Pinpoint the cell where the given text exists, returning its (X, Y) midpoint coordinate. 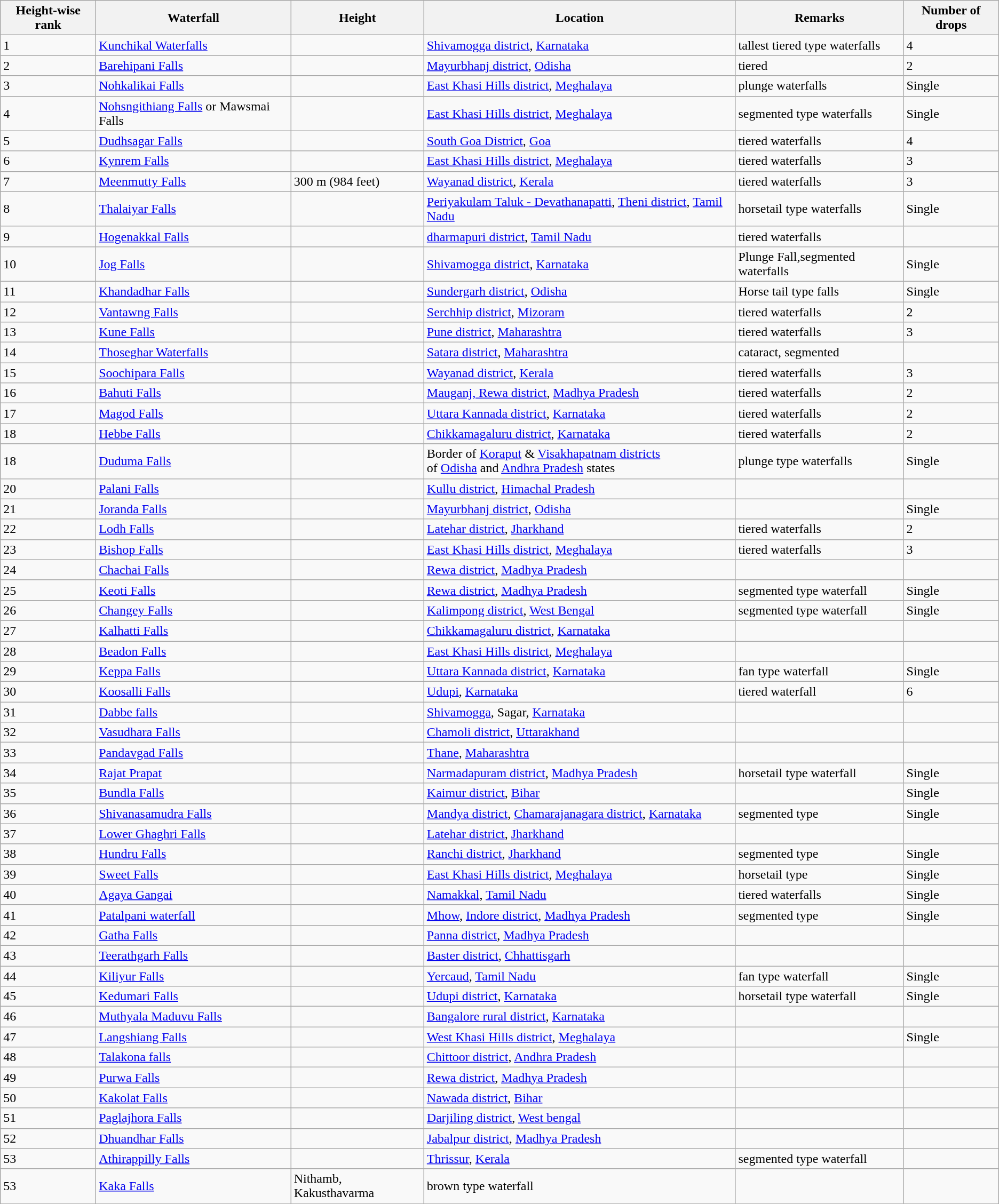
Border of Koraput & Visakhapatnam districts of Odisha and Andhra Pradesh states (580, 461)
9 (48, 236)
37 (48, 834)
Dabbe falls (193, 712)
38 (48, 854)
40 (48, 895)
Kedumari Falls (193, 996)
Jabalpur district, Madhya Pradesh (580, 1138)
Shivamogga, Sagar, Karnataka (580, 712)
Kalhatti Falls (193, 631)
30 (48, 692)
Vasudhara Falls (193, 732)
Kakolat Falls (193, 1098)
36 (48, 814)
39 (48, 874)
Number of drops (951, 18)
50 (48, 1098)
41 (48, 915)
20 (48, 489)
Purwa Falls (193, 1078)
31 (48, 712)
Plunge Fall,segmented waterfalls (820, 264)
48 (48, 1057)
South Goa District, Goa (580, 141)
Remarks (820, 18)
23 (48, 549)
Dhuandhar Falls (193, 1138)
7 (48, 181)
46 (48, 1017)
Pandavgad Falls (193, 753)
8 (48, 209)
Lodh Falls (193, 529)
Talakona falls (193, 1057)
Yercaud, Tamil Nadu (580, 976)
Bishop Falls (193, 549)
Kaka Falls (193, 1186)
Udupi, Karnataka (580, 692)
Kynrem Falls (193, 161)
Sundergarh district, Odisha (580, 291)
Chachai Falls (193, 570)
Kune Falls (193, 332)
horsetail type waterfalls (820, 209)
10 (48, 264)
Location (580, 18)
Bahuti Falls (193, 393)
Waterfall (193, 18)
brown type waterfall (580, 1186)
51 (48, 1118)
Lower Ghaghri Falls (193, 834)
Agaya Gangai (193, 895)
Kalimpong district, West Bengal (580, 610)
22 (48, 529)
Thrissur, Kerala (580, 1159)
21 (48, 509)
Bangalore rural district, Karnataka (580, 1017)
Barehipani Falls (193, 66)
cataract, segmented (820, 353)
Jog Falls (193, 264)
Height (358, 18)
Thane, Maharashtra (580, 753)
Height-wise rank (48, 18)
Beadon Falls (193, 651)
Udupi district, Karnataka (580, 996)
300 m (984 feet) (358, 181)
16 (48, 393)
Nawada district, Bihar (580, 1098)
26 (48, 610)
44 (48, 976)
plunge waterfalls (820, 86)
Sweet Falls (193, 874)
17 (48, 413)
47 (48, 1037)
Kunchikal Waterfalls (193, 45)
Koosalli Falls (193, 692)
5 (48, 141)
Khandadhar Falls (193, 291)
Pune district, Maharashtra (580, 332)
15 (48, 373)
11 (48, 291)
28 (48, 651)
Keoti Falls (193, 590)
Teerathgarh Falls (193, 955)
24 (48, 570)
Mandya district, Chamarajanagara district, Karnataka (580, 814)
Vantawng Falls (193, 312)
Hebbe Falls (193, 434)
Paglajhora Falls (193, 1118)
Namakkal, Tamil Nadu (580, 895)
Keppa Falls (193, 672)
Duduma Falls (193, 461)
Kullu district, Himachal Pradesh (580, 489)
32 (48, 732)
Shivanasamudra Falls (193, 814)
Bundla Falls (193, 793)
Satara district, Maharashtra (580, 353)
Patalpani waterfall (193, 915)
Meenmutty Falls (193, 181)
Horse tail type falls (820, 291)
tallest tiered type waterfalls (820, 45)
35 (48, 793)
Muthyala Maduvu Falls (193, 1017)
tiered (820, 66)
1 (48, 45)
tiered waterfall (820, 692)
Langshiang Falls (193, 1037)
Joranda Falls (193, 509)
45 (48, 996)
Kiliyur Falls (193, 976)
27 (48, 631)
Periyakulam Taluk - Devathanapatti, Theni district, Tamil Nadu (580, 209)
42 (48, 935)
Baster district, Chhattisgarh (580, 955)
Soochipara Falls (193, 373)
Ranchi district, Jharkhand (580, 854)
Mauganj, Rewa district, Madhya Pradesh (580, 393)
Dudhsagar Falls (193, 141)
Hogenakkal Falls (193, 236)
29 (48, 672)
Nohkalikai Falls (193, 86)
Mhow, Indore district, Madhya Pradesh (580, 915)
49 (48, 1078)
52 (48, 1138)
43 (48, 955)
Kaimur district, Bihar (580, 793)
Thoseghar Waterfalls (193, 353)
dharmapuri district, Tamil Nadu (580, 236)
Nithamb, Kakusthavarma (358, 1186)
Rajat Prapat (193, 773)
Narmadapuram district, Madhya Pradesh (580, 773)
Nohsngithiang Falls or Mawsmai Falls (193, 113)
plunge type waterfalls (820, 461)
West Khasi Hills district, Meghalaya (580, 1037)
34 (48, 773)
13 (48, 332)
Magod Falls (193, 413)
33 (48, 753)
12 (48, 312)
Hundru Falls (193, 854)
Serchhip district, Mizoram (580, 312)
Darjiling district, West bengal (580, 1118)
Athirappilly Falls (193, 1159)
Chamoli district, Uttarakhand (580, 732)
horsetail type (820, 874)
Panna district, Madhya Pradesh (580, 935)
Changey Falls (193, 610)
segmented type waterfalls (820, 113)
Chittoor district, Andhra Pradesh (580, 1057)
Gatha Falls (193, 935)
Thalaiyar Falls (193, 209)
Palani Falls (193, 489)
25 (48, 590)
14 (48, 353)
